Extract the [X, Y] coordinate from the center of the cell holding the provided text.  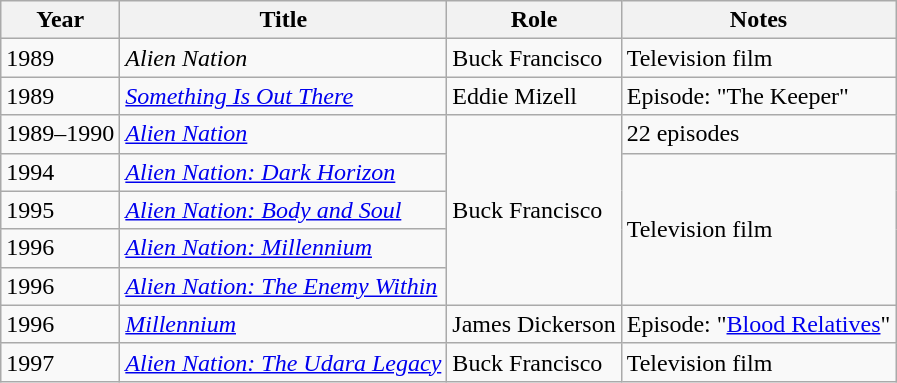
Something Is Out There [284, 96]
Episode: "The Keeper" [758, 96]
Role [534, 20]
1997 [60, 362]
Alien Nation: The Udara Legacy [284, 362]
Alien Nation: The Enemy Within [284, 286]
1994 [60, 172]
Year [60, 20]
Alien Nation: Dark Horizon [284, 172]
22 episodes [758, 134]
1995 [60, 210]
1989–1990 [60, 134]
Title [284, 20]
Eddie Mizell [534, 96]
Alien Nation: Body and Soul [284, 210]
Millennium [284, 324]
Notes [758, 20]
Alien Nation: Millennium [284, 248]
James Dickerson [534, 324]
Episode: "Blood Relatives" [758, 324]
